Provide the (x, y) coordinate of the cell's center where the given text is located.  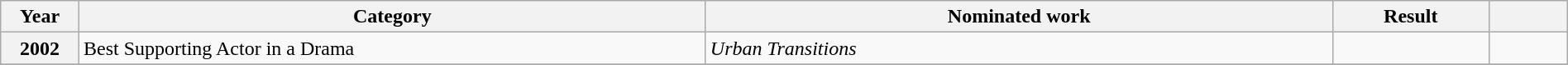
Best Supporting Actor in a Drama (392, 48)
Year (40, 17)
2002 (40, 48)
Category (392, 17)
Urban Transitions (1019, 48)
Result (1411, 17)
Nominated work (1019, 17)
